Find where the given text appears and provide that cell's center as (X, Y) coordinate. 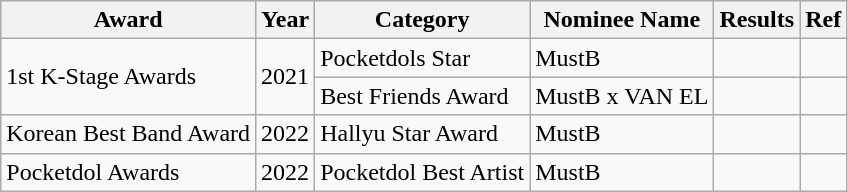
Korean Best Band Award (128, 134)
Pocketdols Star (422, 58)
Nominee Name (622, 20)
Hallyu Star Award (422, 134)
MustB x VAN EL (622, 96)
Category (422, 20)
Pocketdol Awards (128, 172)
Best Friends Award (422, 96)
2021 (286, 77)
Pocketdol Best Artist (422, 172)
Ref (824, 20)
Results (757, 20)
Award (128, 20)
1st K-Stage Awards (128, 77)
Year (286, 20)
